Determine the (X, Y) coordinate at the center of the cell enclosing the given text.  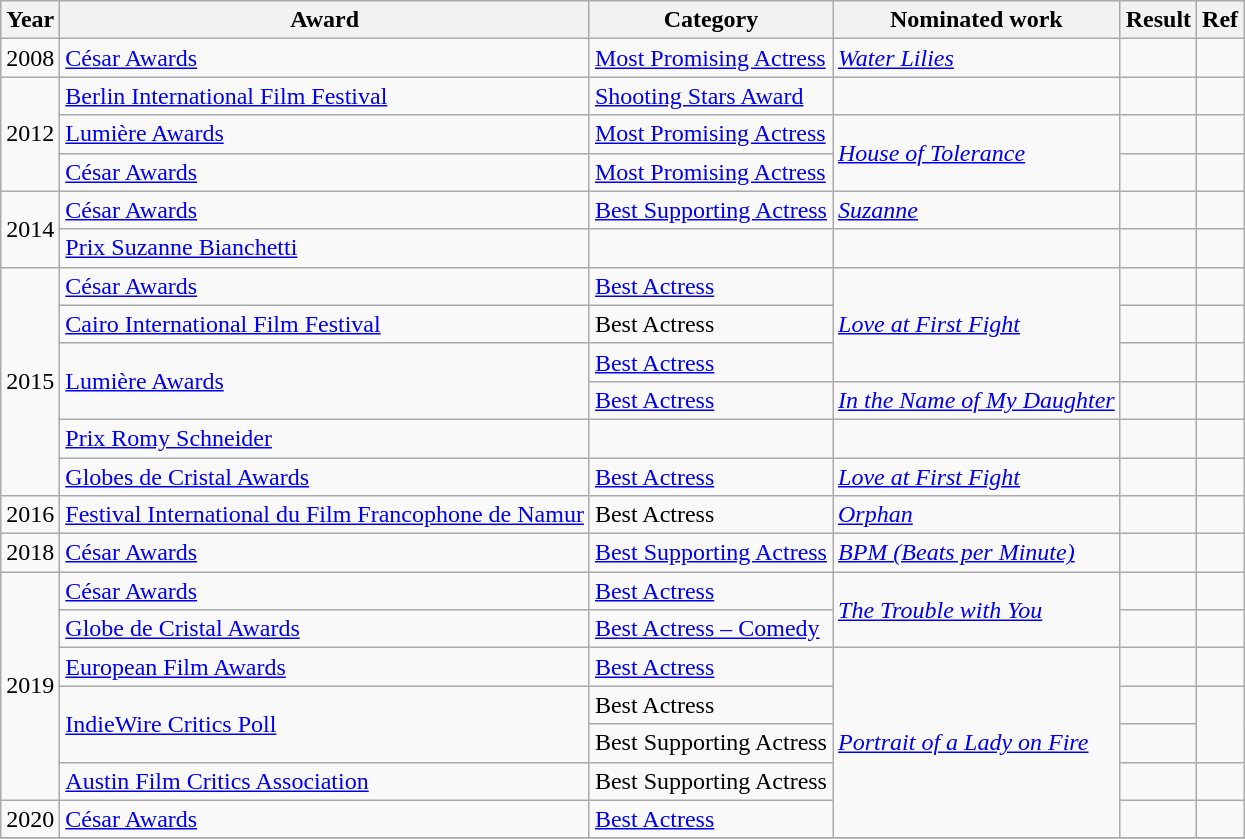
Award (325, 20)
Water Lilies (976, 58)
Prix Suzanne Bianchetti (325, 248)
Cairo International Film Festival (325, 324)
The Trouble with You (976, 610)
2019 (30, 686)
In the Name of My Daughter (976, 400)
European Film Awards (325, 667)
Suzanne (976, 210)
Shooting Stars Award (710, 96)
2016 (30, 515)
2020 (30, 819)
Category (710, 20)
Austin Film Critics Association (325, 781)
Festival International du Film Francophone de Namur (325, 515)
2014 (30, 229)
2015 (30, 381)
Ref (1220, 20)
House of Tolerance (976, 153)
Globe de Cristal Awards (325, 629)
Prix Romy Schneider (325, 438)
Globes de Cristal Awards (325, 477)
BPM (Beats per Minute) (976, 553)
Portrait of a Lady on Fire (976, 743)
Orphan (976, 515)
Nominated work (976, 20)
Result (1158, 20)
2018 (30, 553)
IndieWire Critics Poll (325, 724)
2012 (30, 134)
Best Actress – Comedy (710, 629)
Berlin International Film Festival (325, 96)
Year (30, 20)
2008 (30, 58)
